Detect which cell encompasses the target text, then output its [X, Y] center coordinate. 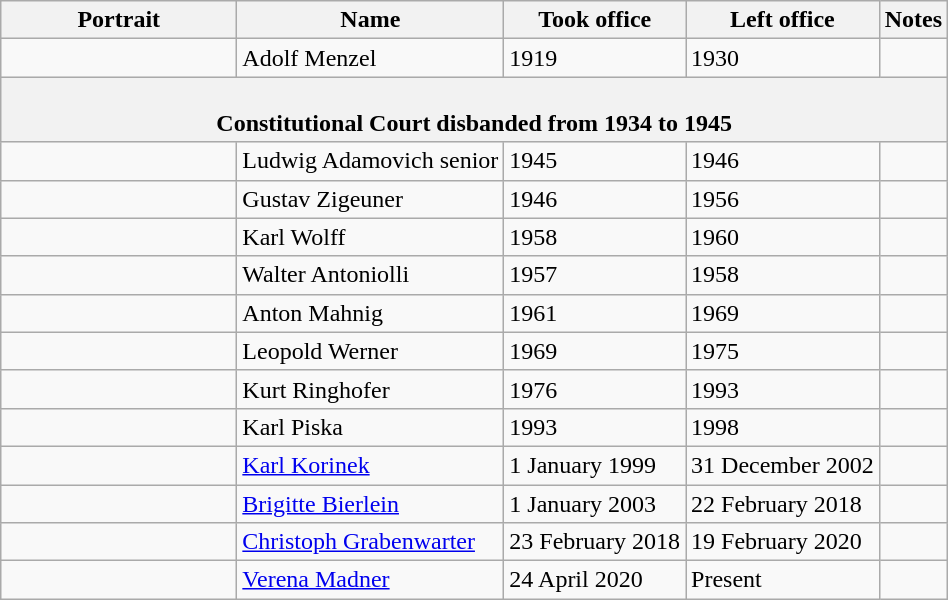
Karl Piska [370, 427]
1957 [595, 275]
1945 [595, 161]
1 January 1999 [595, 465]
1919 [595, 58]
Took office [595, 20]
Karl Korinek [370, 465]
1961 [595, 313]
Ludwig Adamovich senior [370, 161]
1976 [595, 389]
Walter Antoniolli [370, 275]
Karl Wolff [370, 237]
Notes [913, 20]
1998 [783, 427]
24 April 2020 [595, 580]
Name [370, 20]
Left office [783, 20]
1960 [783, 237]
Adolf Menzel [370, 58]
19 February 2020 [783, 542]
1956 [783, 199]
31 December 2002 [783, 465]
Christoph Grabenwarter [370, 542]
Anton Mahnig [370, 313]
1 January 2003 [595, 503]
Leopold Werner [370, 351]
Verena Madner [370, 580]
1975 [783, 351]
Brigitte Bierlein [370, 503]
22 February 2018 [783, 503]
Portrait [119, 20]
1930 [783, 58]
Present [783, 580]
23 February 2018 [595, 542]
Gustav Zigeuner [370, 199]
Kurt Ringhofer [370, 389]
Constitutional Court disbanded from 1934 to 1945 [474, 110]
